Return the [x, y] coordinate for the center point of the cell that contains the specified text.  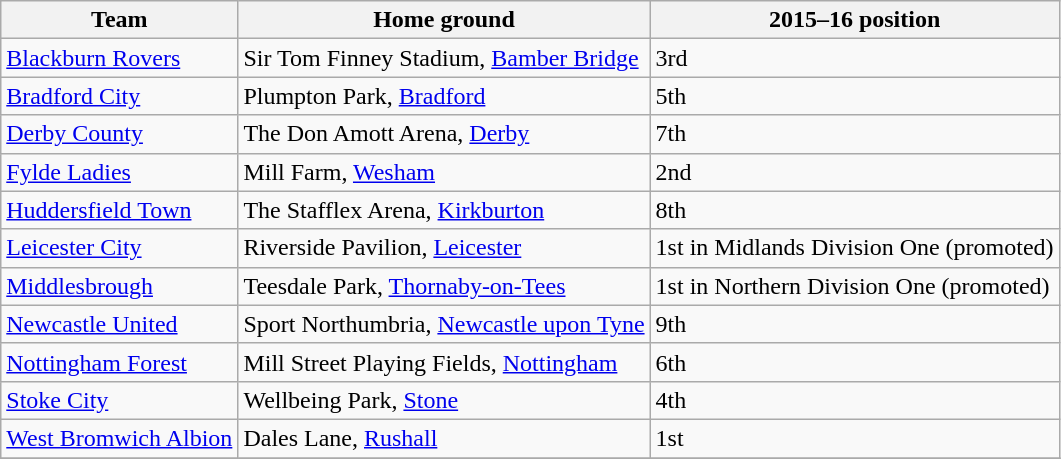
8th [854, 210]
Huddersfield Town [120, 210]
2015–16 position [854, 20]
Plumpton Park, Bradford [444, 96]
6th [854, 362]
West Bromwich Albion [120, 438]
Fylde Ladies [120, 172]
Bradford City [120, 96]
7th [854, 134]
Leicester City [120, 248]
Dales Lane, Rushall [444, 438]
Derby County [120, 134]
2nd [854, 172]
Team [120, 20]
Home ground [444, 20]
Mill Street Playing Fields, Nottingham [444, 362]
The Don Amott Arena, Derby [444, 134]
5th [854, 96]
Nottingham Forest [120, 362]
3rd [854, 58]
Middlesbrough [120, 286]
The Stafflex Arena, Kirkburton [444, 210]
Blackburn Rovers [120, 58]
4th [854, 400]
1st [854, 438]
Riverside Pavilion, Leicester [444, 248]
Sport Northumbria, Newcastle upon Tyne [444, 324]
Stoke City [120, 400]
9th [854, 324]
Wellbeing Park, Stone [444, 400]
Teesdale Park, Thornaby-on-Tees [444, 286]
1st in Midlands Division One (promoted) [854, 248]
Sir Tom Finney Stadium, Bamber Bridge [444, 58]
1st in Northern Division One (promoted) [854, 286]
Mill Farm, Wesham [444, 172]
Newcastle United [120, 324]
